Locate the cell with the specified text and output its (x, y) center coordinate. 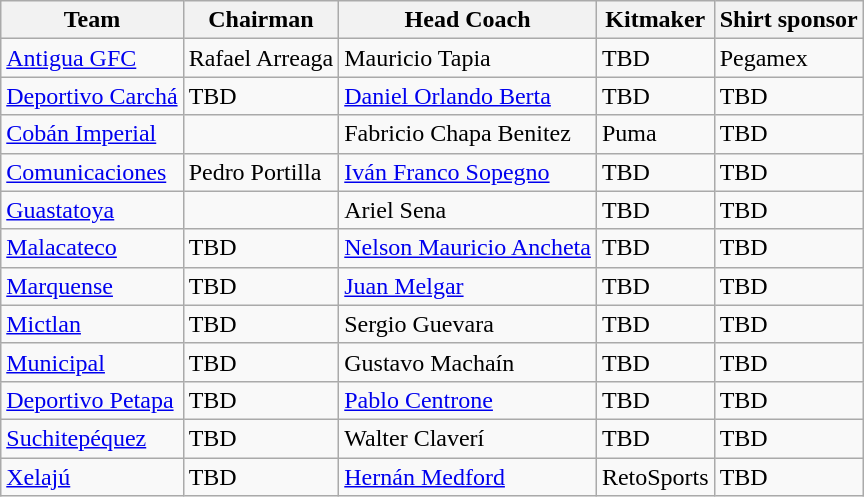
Rafael Arreaga (261, 58)
Xelajú (92, 477)
Guastatoya (92, 210)
Malacateco (92, 248)
Gustavo Machaín (468, 362)
Suchitepéquez (92, 438)
Ariel Sena (468, 210)
Deportivo Carchá (92, 96)
Nelson Mauricio Ancheta (468, 248)
Sergio Guevara (468, 324)
Shirt sponsor (788, 20)
Pegamex (788, 58)
Walter Claverí (468, 438)
Head Coach (468, 20)
Puma (655, 134)
Hernán Medford (468, 477)
Marquense (92, 286)
Juan Melgar (468, 286)
Mauricio Tapia (468, 58)
Mictlan (92, 324)
Municipal (92, 362)
Deportivo Petapa (92, 400)
Pablo Centrone (468, 400)
Chairman (261, 20)
Antigua GFC (92, 58)
Fabricio Chapa Benitez (468, 134)
Cobán Imperial (92, 134)
Daniel Orlando Berta (468, 96)
Comunicaciones (92, 172)
Kitmaker (655, 20)
Pedro Portilla (261, 172)
RetoSports (655, 477)
Iván Franco Sopegno (468, 172)
Team (92, 20)
